Search for the cell housing the specified text and yield its [X, Y] center coordinate. 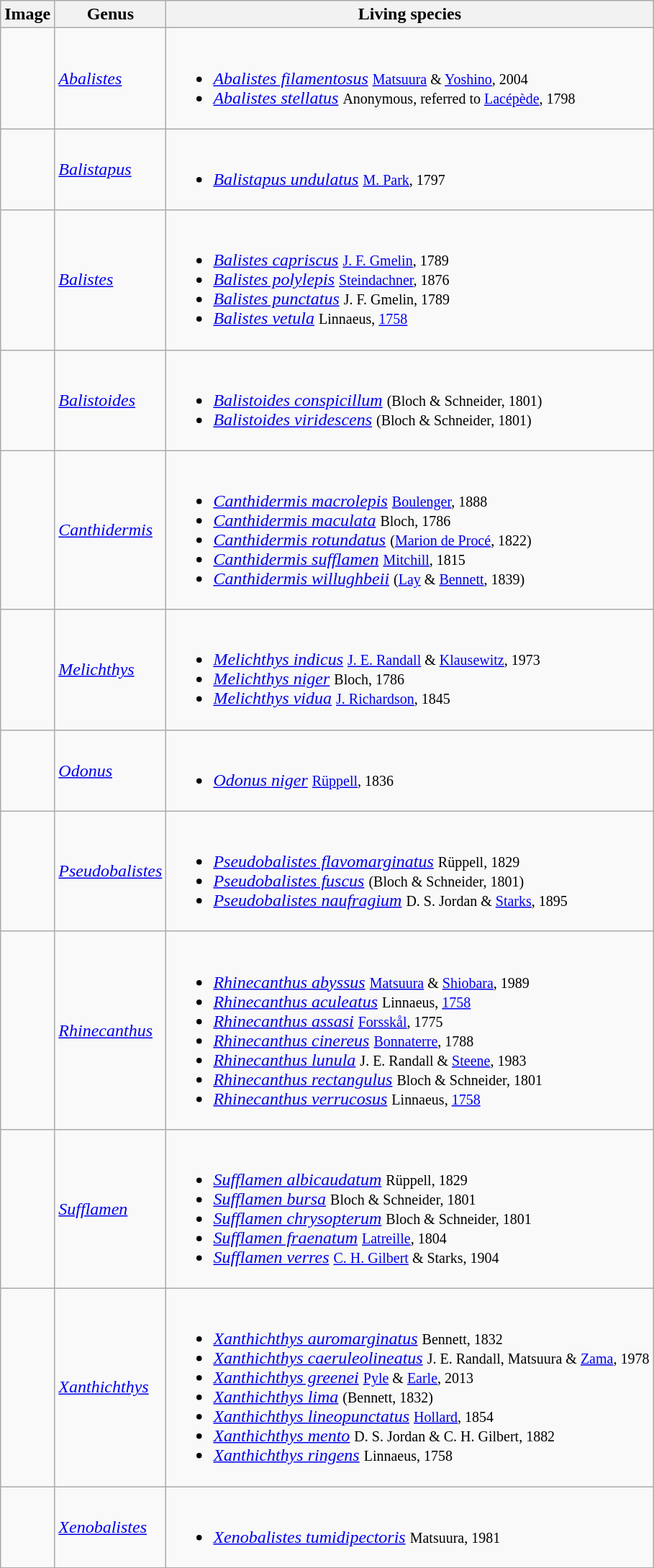
Canthidermis [111, 530]
Xanthichthys [111, 1387]
Xenobalistes tumidipectoris Matsuura, 1981 [410, 1527]
Image [27, 14]
Pseudobalistes [111, 871]
Genus [111, 14]
Living species [410, 14]
Abalistes filamentosus Matsuura & Yoshino, 2004Abalistes stellatus Anonymous, referred to Lacépède, 1798 [410, 78]
Xenobalistes [111, 1527]
Pseudobalistes flavomarginatus Rüppell, 1829Pseudobalistes fuscus (Bloch & Schneider, 1801)Pseudobalistes naufragium D. S. Jordan & Starks, 1895 [410, 871]
Balistes [111, 280]
Balistapus [111, 170]
Melichthys indicus J. E. Randall & Klausewitz, 1973Melichthys niger Bloch, 1786Melichthys vidua J. Richardson, 1845 [410, 669]
Balistoides [111, 400]
Rhinecanthus [111, 1030]
Odonus [111, 770]
Sufflamen [111, 1209]
Melichthys [111, 669]
Balistes capriscus J. F. Gmelin, 1789Balistes polylepis Steindachner, 1876Balistes punctatus J. F. Gmelin, 1789Balistes vetula Linnaeus, 1758 [410, 280]
Abalistes [111, 78]
Odonus niger Rüppell, 1836 [410, 770]
Balistapus undulatus M. Park, 1797 [410, 170]
Balistoides conspicillum (Bloch & Schneider, 1801)Balistoides viridescens (Bloch & Schneider, 1801) [410, 400]
